Return (x, y) of the center of cell containing provided text 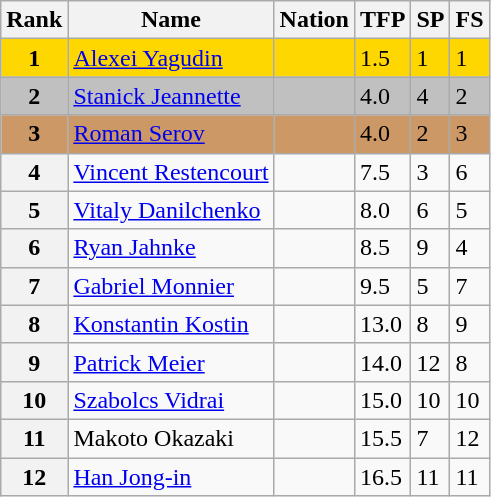
Makoto Okazaki (171, 438)
Alexei Yagudin (171, 58)
Vitaly Danilchenko (171, 210)
14.0 (382, 362)
7.5 (382, 172)
Vincent Restencourt (171, 172)
15.5 (382, 438)
Han Jong-in (171, 477)
Ryan Jahnke (171, 248)
Nation (314, 20)
9.5 (382, 286)
13.0 (382, 324)
8.0 (382, 210)
1.5 (382, 58)
Konstantin Kostin (171, 324)
Roman Serov (171, 134)
TFP (382, 20)
16.5 (382, 477)
Rank (34, 20)
Stanick Jeannette (171, 96)
Name (171, 20)
Szabolcs Vidrai (171, 400)
Patrick Meier (171, 362)
FS (470, 20)
8.5 (382, 248)
SP (430, 20)
15.0 (382, 400)
Gabriel Monnier (171, 286)
